Search for the cell housing the specified text and yield its [X, Y] center coordinate. 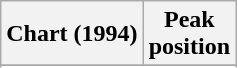
Chart (1994) [72, 34]
Peakposition [189, 34]
